Identify which cell holds the provided text, then report its [X, Y] central coordinate. 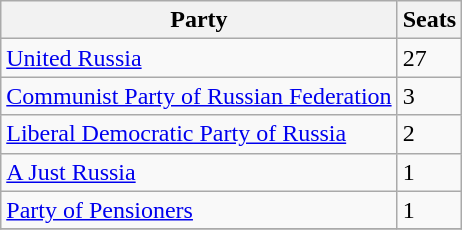
27 [429, 58]
Communist Party of Russian Federation [199, 96]
A Just Russia [199, 172]
Seats [429, 20]
Liberal Democratic Party of Russia [199, 134]
Party [199, 20]
Party of Pensioners [199, 210]
2 [429, 134]
3 [429, 96]
United Russia [199, 58]
